Extract the [X, Y] coordinate from the center of the cell holding the provided text.  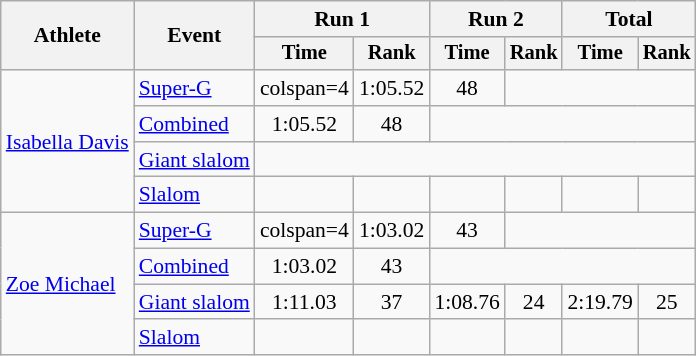
Athlete [68, 36]
1:11.03 [304, 302]
24 [534, 302]
Run 1 [342, 19]
2:19.79 [600, 302]
Event [194, 36]
1:08.76 [466, 302]
25 [667, 302]
Isabella Davis [68, 141]
Zoe Michael [68, 284]
37 [392, 302]
Total [628, 19]
Run 2 [496, 19]
